For the text-containing cell, return its midpoint in [X, Y] coordinate format. 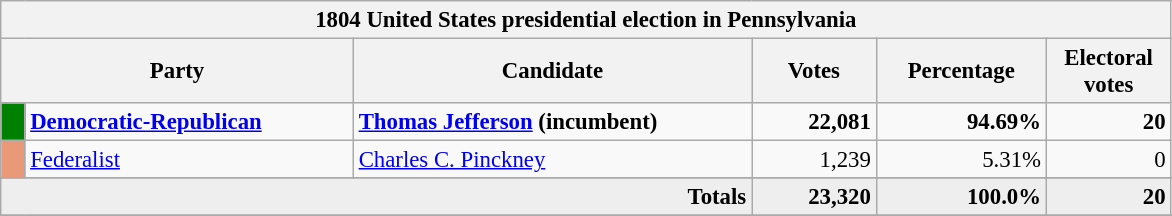
Percentage [961, 72]
1,239 [814, 160]
Candidate [552, 72]
23,320 [814, 197]
94.69% [961, 122]
Thomas Jefferson (incumbent) [552, 122]
Federalist [189, 160]
5.31% [961, 160]
1804 United States presidential election in Pennsylvania [586, 20]
Votes [814, 72]
Party [178, 72]
Electoral votes [1108, 72]
Charles C. Pinckney [552, 160]
0 [1108, 160]
100.0% [961, 197]
Totals [376, 197]
Democratic-Republican [189, 122]
22,081 [814, 122]
